Search for the cell housing the specified text and yield its [X, Y] center coordinate. 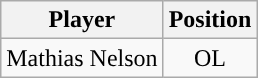
Mathias Nelson [82, 58]
Position [210, 20]
OL [210, 58]
Player [82, 20]
